Return the (x, y) coordinate for the center point of the cell that contains the specified text.  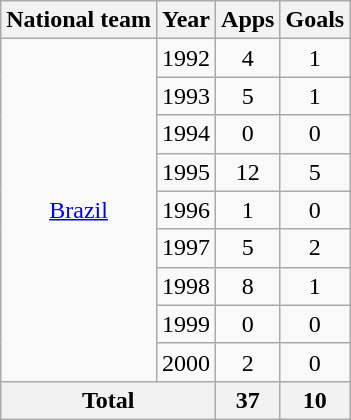
1999 (186, 324)
National team (79, 20)
1995 (186, 172)
8 (248, 286)
Brazil (79, 210)
1992 (186, 58)
1996 (186, 210)
1993 (186, 96)
1997 (186, 248)
4 (248, 58)
Apps (248, 20)
2000 (186, 362)
1998 (186, 286)
Total (108, 400)
Goals (315, 20)
Year (186, 20)
37 (248, 400)
10 (315, 400)
12 (248, 172)
1994 (186, 134)
